Search for the cell housing the specified text and yield its [X, Y] center coordinate. 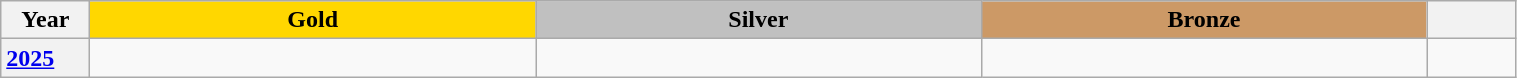
2025 [46, 58]
Gold [313, 20]
Bronze [1204, 20]
Silver [759, 20]
Year [46, 20]
